Search for the cell housing the specified text and yield its [X, Y] center coordinate. 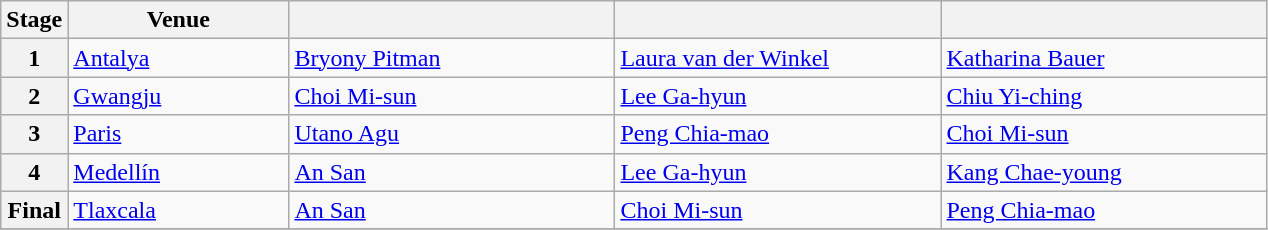
2 [34, 96]
Gwangju [178, 96]
1 [34, 58]
4 [34, 172]
Laura van der Winkel [778, 58]
Venue [178, 20]
Kang Chae-young [1104, 172]
Utano Agu [452, 134]
Final [34, 210]
3 [34, 134]
Chiu Yi-ching [1104, 96]
Katharina Bauer [1104, 58]
Medellín [178, 172]
Stage [34, 20]
Antalya [178, 58]
Paris [178, 134]
Tlaxcala [178, 210]
Bryony Pitman [452, 58]
